Locate the cell with the specified text and output its [X, Y] center coordinate. 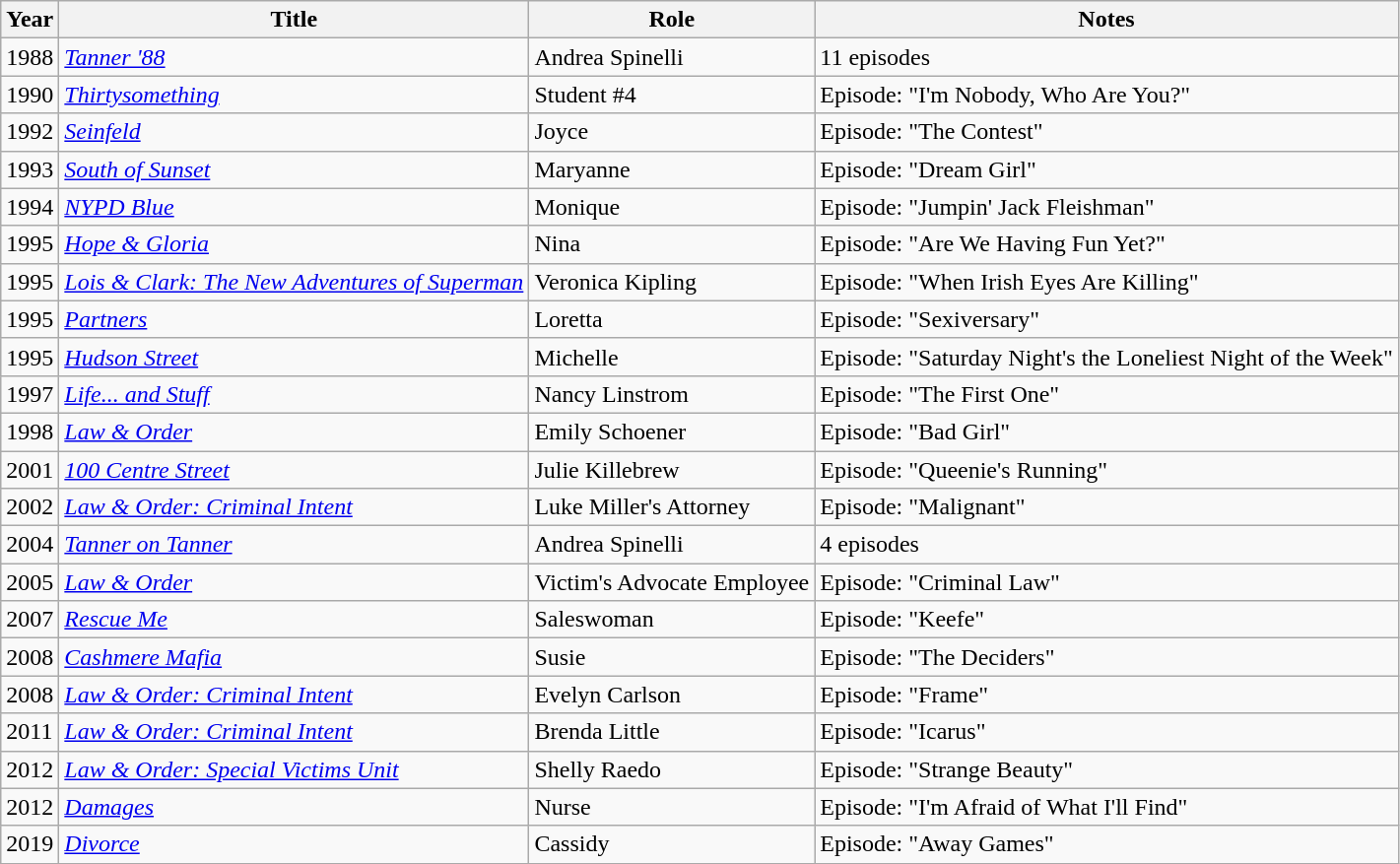
Episode: "I'm Afraid of What I'll Find" [1106, 807]
Loretta [672, 319]
Episode: "Keefe" [1106, 620]
Episode: "Are We Having Fun Yet?" [1106, 244]
Divorce [294, 844]
2007 [30, 620]
1988 [30, 57]
Saleswoman [672, 620]
Joyce [672, 132]
Shelly Raedo [672, 769]
Evelyn Carlson [672, 695]
2005 [30, 582]
Episode: "Jumpin' Jack Fleishman" [1106, 207]
1990 [30, 95]
Veronica Kipling [672, 282]
Cassidy [672, 844]
Life... and Stuff [294, 394]
Episode: "The Deciders" [1106, 657]
Cashmere Mafia [294, 657]
Emily Schoener [672, 432]
Michelle [672, 357]
Notes [1106, 20]
Hudson Street [294, 357]
Law & Order: Special Victims Unit [294, 769]
NYPD Blue [294, 207]
Damages [294, 807]
Partners [294, 319]
2019 [30, 844]
Seinfeld [294, 132]
Year [30, 20]
Nina [672, 244]
Episode: "The Contest" [1106, 132]
Brenda Little [672, 732]
1998 [30, 432]
Episode: "Away Games" [1106, 844]
Episode: "Dream Girl" [1106, 169]
Episode: "Sexiversary" [1106, 319]
Thirtysomething [294, 95]
Episode: "Icarus" [1106, 732]
Episode: "Criminal Law" [1106, 582]
2002 [30, 507]
2001 [30, 470]
4 episodes [1106, 545]
Episode: "When Irish Eyes Are Killing" [1106, 282]
Monique [672, 207]
Episode: "I'm Nobody, Who Are You?" [1106, 95]
Episode: "Frame" [1106, 695]
Nancy Linstrom [672, 394]
2011 [30, 732]
Episode: "Queenie's Running" [1106, 470]
Lois & Clark: The New Adventures of Superman [294, 282]
11 episodes [1106, 57]
Maryanne [672, 169]
South of Sunset [294, 169]
Episode: "Malignant" [1106, 507]
Victim's Advocate Employee [672, 582]
Title [294, 20]
Episode: "Bad Girl" [1106, 432]
Julie Killebrew [672, 470]
Hope & Gloria [294, 244]
1994 [30, 207]
Nurse [672, 807]
2004 [30, 545]
Student #4 [672, 95]
Luke Miller's Attorney [672, 507]
Episode: "Saturday Night's the Loneliest Night of the Week" [1106, 357]
Rescue Me [294, 620]
Tanner '88 [294, 57]
Tanner on Tanner [294, 545]
Episode: "The First One" [1106, 394]
Role [672, 20]
Episode: "Strange Beauty" [1106, 769]
100 Centre Street [294, 470]
1997 [30, 394]
1992 [30, 132]
1993 [30, 169]
Susie [672, 657]
